Pinpoint the cell where the given text exists, returning its (X, Y) midpoint coordinate. 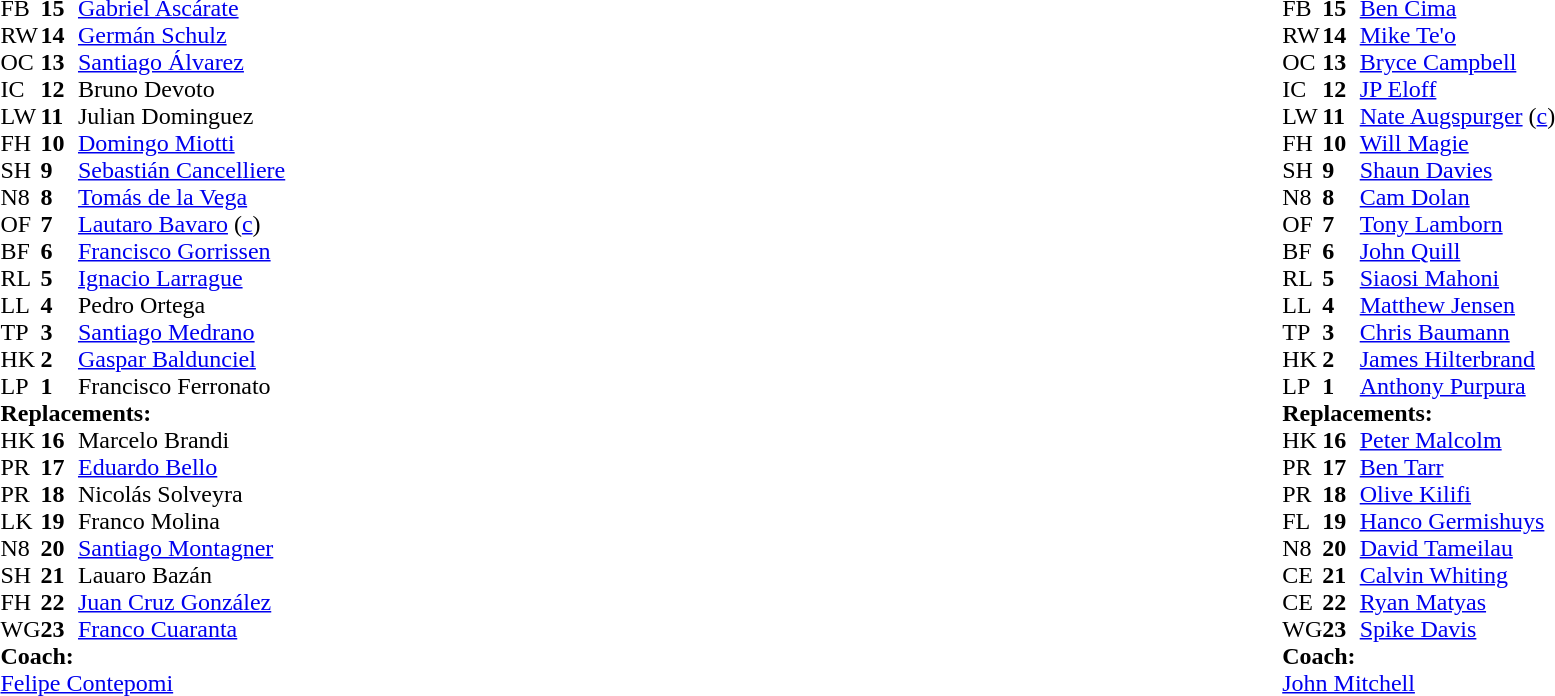
Pedro Ortega (182, 306)
Santiago Álvarez (182, 62)
Germán Schulz (182, 36)
Gaspar Baldunciel (182, 360)
Francisco Ferronato (182, 386)
Santiago Medrano (182, 332)
Francisco Gorrissen (182, 252)
Julian Dominguez (182, 116)
Domingo Miotti (182, 144)
Eduardo Bello (182, 468)
Sebastián Cancelliere (182, 170)
Franco Molina (182, 522)
Franco Cuaranta (182, 630)
Nicolás Solveyra (182, 494)
Santiago Montagner (182, 548)
LK (20, 522)
Marcelo Brandi (182, 440)
Tomás de la Vega (182, 198)
Juan Cruz González (182, 602)
FL (1302, 522)
Bruno Devoto (182, 90)
Ignacio Larrague (182, 278)
Lauaro Bazán (182, 576)
Lautaro Bavaro (c) (182, 224)
